Scan for the cell matching the given text and deliver its [X, Y] coordinate at center. 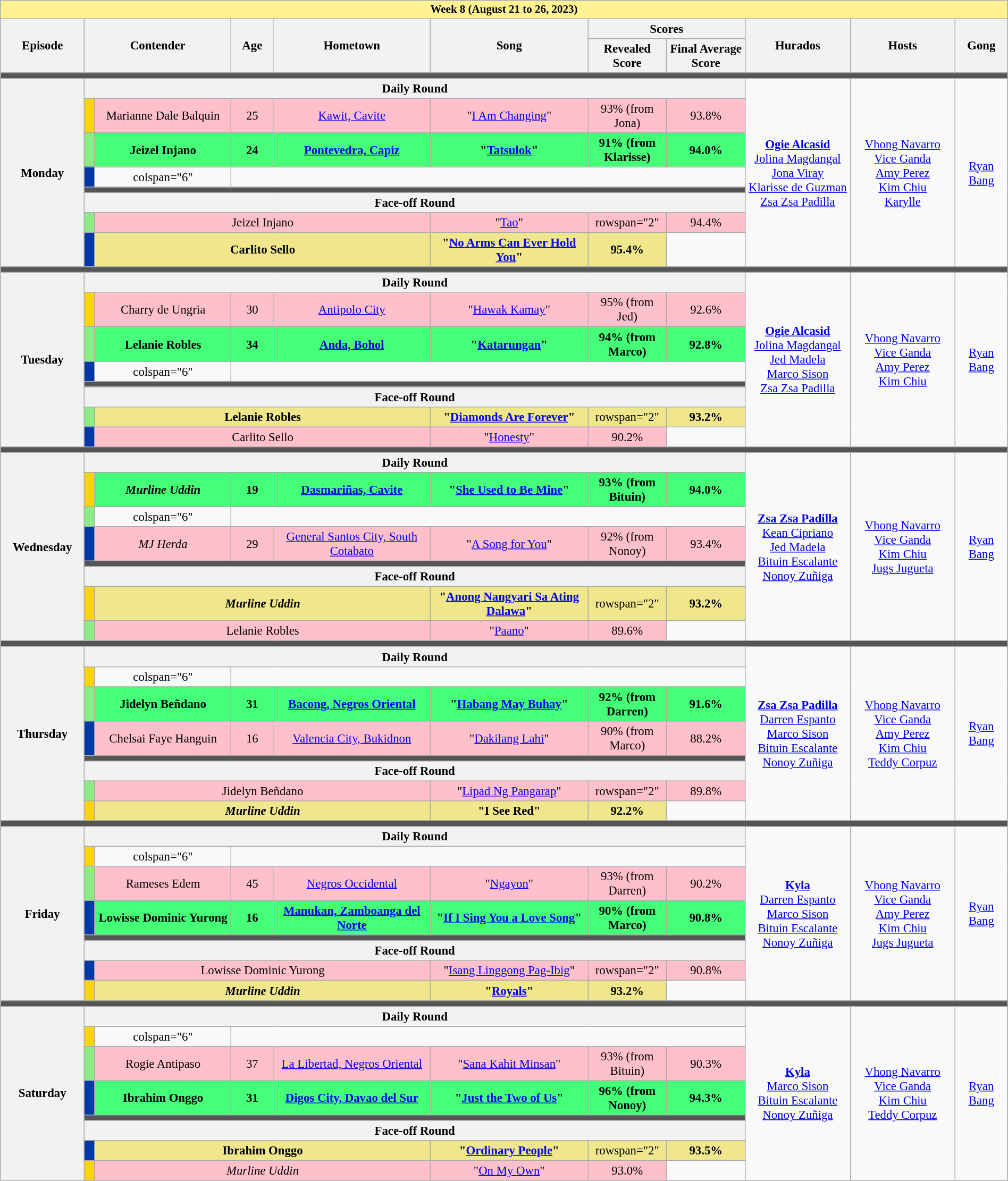
"Dakilang Lahi" [509, 738]
30 [252, 310]
KylaDarren EspantoMarco SisonBituin EscalanteNonoy Zuñiga [797, 914]
96% (from Nonoy) [627, 1098]
93% (from Jona) [627, 116]
"Lipad Ng Pangarap" [509, 791]
"I See Red" [509, 811]
Song [509, 46]
Revealed Score [627, 55]
93.8% [706, 116]
90.3% [706, 1064]
Antipolo City [352, 310]
Hometown [352, 46]
94% (from Marco) [627, 344]
Monday [43, 173]
"Sana Kahit Minsan" [509, 1064]
95.4% [627, 250]
Gong [981, 46]
88.2% [706, 738]
"She Used to Be Mine" [509, 490]
92% (from Nonoy) [627, 544]
La Libertad, Negros Oriental [352, 1064]
Vhong NavarroVice GandaAmy PerezKim ChiuJugs Jugueta [903, 914]
"Just the Two of Us" [509, 1098]
Vhong NavarroVice GandaAmy PerezKim ChiuKarylle [903, 173]
"I Am Changing" [509, 116]
Digos City, Davao del Sur [352, 1098]
"Isang Linggong Pag-Ibig" [509, 971]
Wednesday [43, 546]
KylaMarco SisonBituin EscalanteNonoy Zuñiga [797, 1093]
Saturday [43, 1093]
"Ordinary People" [509, 1151]
General Santos City, South Cotabato [352, 544]
Charry de Ungria [163, 310]
25 [252, 116]
Negros Occidental [352, 883]
24 [252, 150]
Valencia City, Bukidnon [352, 738]
Zsa Zsa PadillaKean CiprianoJed MadelaBituin EscalanteNonoy Zuñiga [797, 546]
Marianne Dale Balquin [163, 116]
93% (from Darren) [627, 883]
95% (from Jed) [627, 310]
94.3% [706, 1098]
Age [252, 46]
"Habang May Buhay" [509, 704]
Episode [43, 46]
29 [252, 544]
Vhong NavarroVice GandaKim ChiuTeddy Corpuz [903, 1093]
Ogie AlcasidJolina MagdangalJona VirayKlarisse de GuzmanZsa Zsa Padilla [797, 173]
45 [252, 883]
Dasmariñas, Cavite [352, 490]
93.4% [706, 544]
94.4% [706, 223]
92.8% [706, 344]
"Tatsulok" [509, 150]
MJ Herda [163, 544]
"Honesty" [509, 437]
"Tao" [509, 223]
92% (from Darren) [627, 704]
91% (from Klarisse) [627, 150]
34 [252, 344]
92.6% [706, 310]
Vhong NavarroVice GandaAmy PerezKim Chiu [903, 360]
"Royals" [509, 991]
"Paano" [509, 631]
37 [252, 1064]
Rogie Antipaso [163, 1064]
Contender [158, 46]
"If I Sing You a Love Song" [509, 918]
Ogie AlcasidJolina MagdangalJed MadelaMarco SisonZsa Zsa Padilla [797, 360]
Zsa Zsa PadillaDarren EspantoMarco SisonBituin EscalanteNonoy Zuñiga [797, 734]
Pontevedra, Capiz [352, 150]
Vhong NavarroVice GandaAmy PerezKim ChiuTeddy Corpuz [903, 734]
Week 8 (August 21 to 26, 2023) [504, 10]
91.6% [706, 704]
89.6% [627, 631]
Rameses Edem [163, 883]
Thursday [43, 734]
92.2% [627, 811]
93.5% [706, 1151]
Chelsai Faye Hanguin [163, 738]
Hurados [797, 46]
Vhong NavarroVice GandaKim ChiuJugs Jugueta [903, 546]
19 [252, 490]
93.0% [627, 1170]
Anda, Bohol [352, 344]
Tuesday [43, 360]
"Anong Nangyari Sa Ating Dalawa" [509, 604]
"Katarungan" [509, 344]
"Diamonds Are Forever" [509, 417]
Friday [43, 914]
"A Song for You" [509, 544]
Hosts [903, 46]
Bacong, Negros Oriental [352, 704]
"On My Own" [509, 1170]
Manukan, Zamboanga del Norte [352, 918]
"Hawak Kamay" [509, 310]
Final Average Score [706, 55]
89.8% [706, 791]
Kawit, Cavite [352, 116]
"Ngayon" [509, 883]
"No Arms Can Ever Hold You" [509, 250]
Scores [667, 29]
